Find where the given text appears and provide that cell's center as (x, y) coordinate. 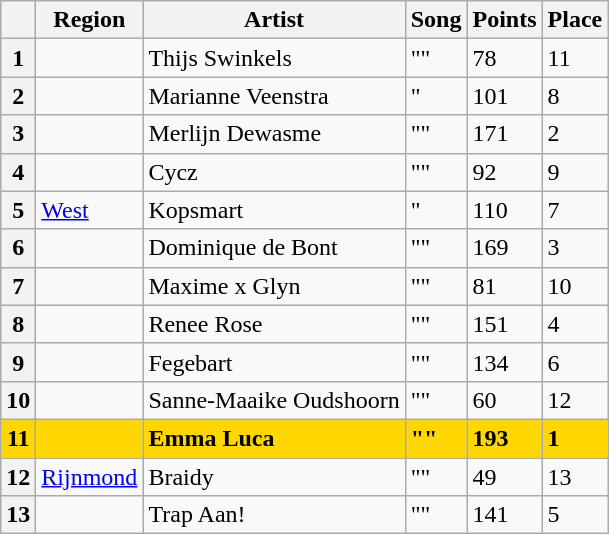
Rijnmond (90, 477)
Merlijn Dewasme (274, 134)
Place (575, 20)
Sanne-Maaike Oudshoorn (274, 400)
Points (504, 20)
60 (504, 400)
Marianne Veenstra (274, 96)
Trap Aan! (274, 515)
Maxime x Glyn (274, 286)
169 (504, 248)
141 (504, 515)
Braidy (274, 477)
Artist (274, 20)
92 (504, 172)
Dominique de Bont (274, 248)
171 (504, 134)
West (90, 210)
193 (504, 438)
78 (504, 58)
Emma Luca (274, 438)
151 (504, 324)
134 (504, 362)
Fegebart (274, 362)
49 (504, 477)
101 (504, 96)
Renee Rose (274, 324)
Region (90, 20)
Kopsmart (274, 210)
81 (504, 286)
Song (436, 20)
110 (504, 210)
Thijs Swinkels (274, 58)
Cycz (274, 172)
